Output the [X, Y] coordinate of the center of the cell containing the given text.  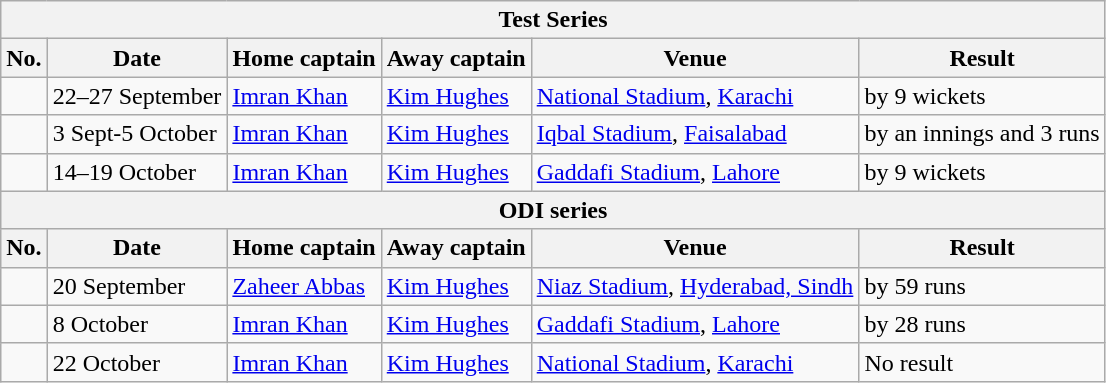
22 October [137, 362]
Iqbal Stadium, Faisalabad [695, 134]
by an innings and 3 runs [982, 134]
by 59 runs [982, 286]
Niaz Stadium, Hyderabad, Sindh [695, 286]
8 October [137, 324]
3 Sept-5 October [137, 134]
No result [982, 362]
14–19 October [137, 172]
22–27 September [137, 96]
Test Series [553, 20]
by 28 runs [982, 324]
20 September [137, 286]
Zaheer Abbas [304, 286]
ODI series [553, 210]
